Pinpoint the cell where the given text exists, returning its (x, y) midpoint coordinate. 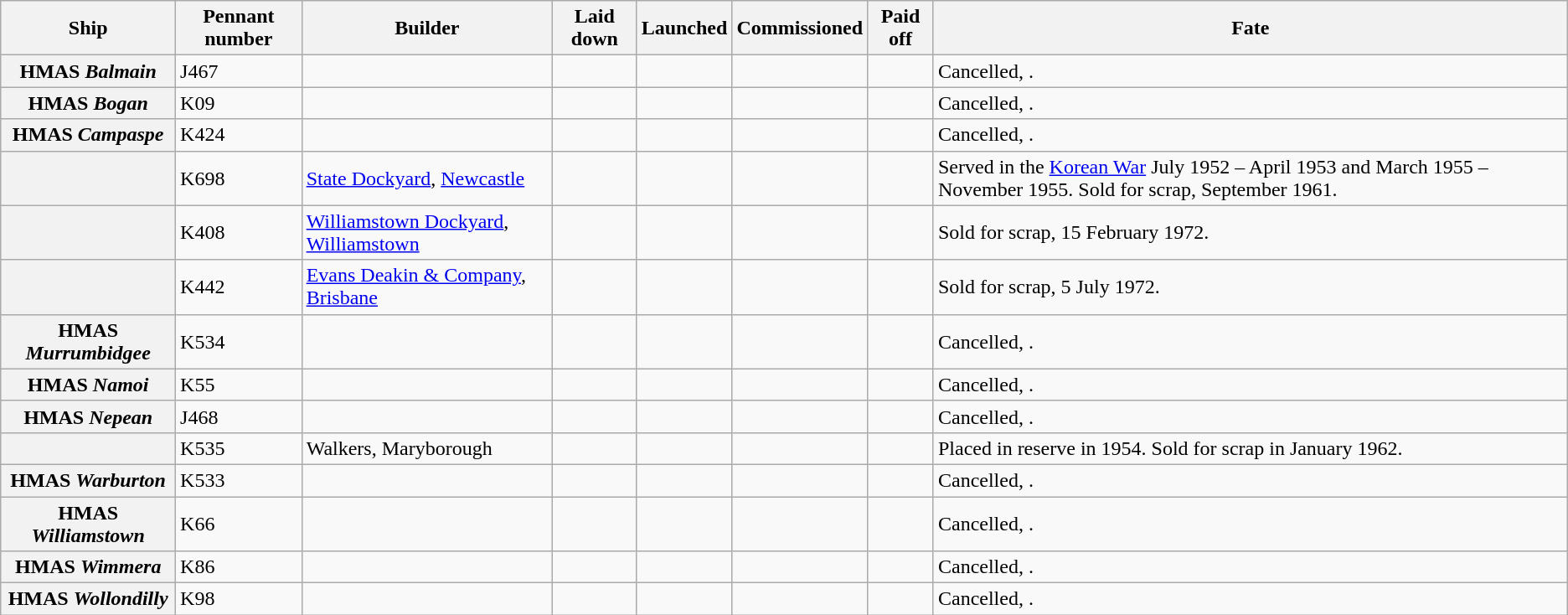
Fate (1250, 28)
Pennant number (240, 28)
Builder (427, 28)
K442 (240, 287)
K698 (240, 178)
Williamstown Dockyard, Williamstown (427, 233)
Sold for scrap, 5 July 1972. (1250, 287)
J467 (240, 71)
HMAS Namoi (89, 385)
HMAS Campaspe (89, 135)
HMAS Warburton (89, 480)
State Dockyard, Newcastle (427, 178)
Placed in reserve in 1954. Sold for scrap in January 1962. (1250, 448)
Paid off (901, 28)
K534 (240, 342)
K86 (240, 567)
HMAS Nepean (89, 416)
HMAS Bogan (89, 103)
K98 (240, 599)
J468 (240, 416)
Launched (684, 28)
HMAS Williamstown (89, 523)
Served in the Korean War July 1952 – April 1953 and March 1955 – November 1955. Sold for scrap, September 1961. (1250, 178)
Commissioned (800, 28)
K533 (240, 480)
K424 (240, 135)
HMAS Wimmera (89, 567)
K408 (240, 233)
HMAS Murrumbidgee (89, 342)
Evans Deakin & Company, Brisbane (427, 287)
K535 (240, 448)
Walkers, Maryborough (427, 448)
K66 (240, 523)
K09 (240, 103)
K55 (240, 385)
Laid down (595, 28)
Sold for scrap, 15 February 1972. (1250, 233)
HMAS Balmain (89, 71)
HMAS Wollondilly (89, 599)
Ship (89, 28)
